Find where the given text appears and provide that cell's center as (X, Y) coordinate. 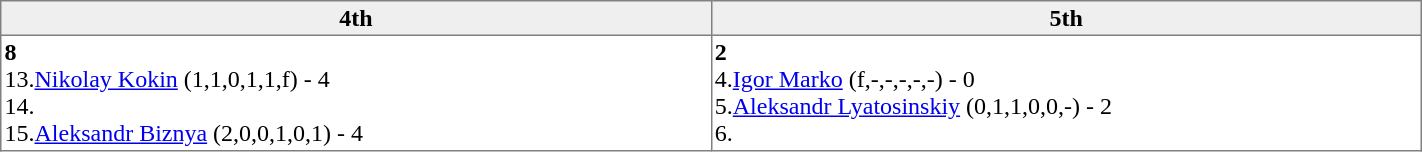
24.Igor Marko (f,-,-,-,-,-) - 05.Aleksandr Lyatosinskiy (0,1,1,0,0,-) - 26. (1066, 93)
4th (356, 18)
5th (1066, 18)
813.Nikolay Kokin (1,1,0,1,1,f) - 414. 15.Aleksandr Biznya (2,0,0,1,0,1) - 4 (356, 93)
